Capture the cell that displays the provided text and extract its (X, Y) central coordinate. 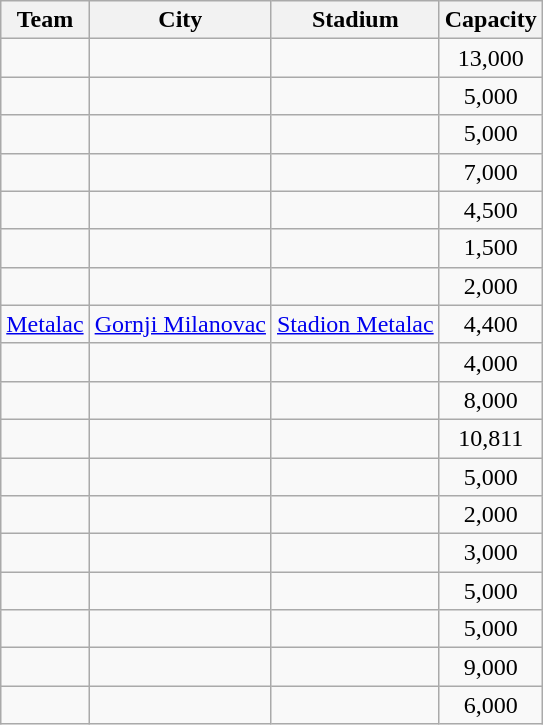
Stadium (355, 20)
4,400 (490, 324)
1,500 (490, 248)
Team (45, 20)
8,000 (490, 400)
Stadion Metalac (355, 324)
City (180, 20)
4,000 (490, 362)
Metalac (45, 324)
10,811 (490, 438)
9,000 (490, 667)
6,000 (490, 705)
Gornji Milanovac (180, 324)
4,500 (490, 210)
Capacity (490, 20)
3,000 (490, 553)
7,000 (490, 172)
13,000 (490, 58)
